For the text-containing cell, return its midpoint in (x, y) coordinate format. 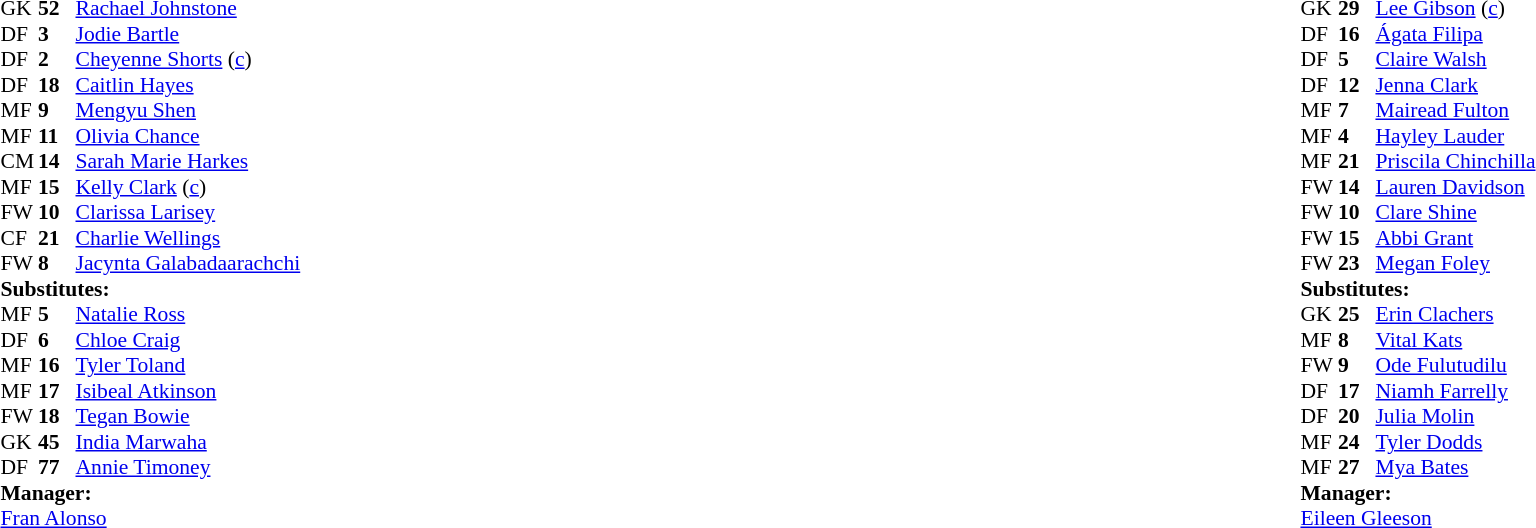
25 (1357, 315)
Chloe Craig (188, 340)
Vital Kats (1455, 340)
23 (1357, 263)
Hayley Lauder (1455, 136)
Abbi Grant (1455, 238)
Mairead Fulton (1455, 111)
CF (19, 238)
Julia Molin (1455, 417)
3 (57, 34)
6 (57, 340)
Priscila Chinchilla (1455, 161)
4 (1357, 136)
Jodie Bartle (188, 34)
Cheyenne Shorts (c) (188, 59)
Caitlin Hayes (188, 85)
Tyler Dodds (1455, 442)
India Marwaha (188, 442)
77 (57, 467)
24 (1357, 442)
Jacynta Galabadaarachchi (188, 263)
Megan Foley (1455, 263)
20 (1357, 417)
Natalie Ross (188, 315)
Clare Shine (1455, 213)
11 (57, 136)
Isibeal Atkinson (188, 391)
7 (1357, 111)
Mengyu Shen (188, 111)
Mya Bates (1455, 467)
Olivia Chance (188, 136)
CM (19, 161)
Clarissa Larisey (188, 213)
Erin Clachers (1455, 315)
Niamh Farrelly (1455, 391)
Annie Timoney (188, 467)
Charlie Wellings (188, 238)
Claire Walsh (1455, 59)
45 (57, 442)
Tegan Bowie (188, 417)
Jenna Clark (1455, 85)
2 (57, 59)
Ágata Filipa (1455, 34)
Sarah Marie Harkes (188, 161)
12 (1357, 85)
27 (1357, 467)
Lauren Davidson (1455, 187)
Kelly Clark (c) (188, 187)
Tyler Toland (188, 365)
Ode Fulutudilu (1455, 365)
